Pinpoint the cell where the given text exists, returning its [X, Y] midpoint coordinate. 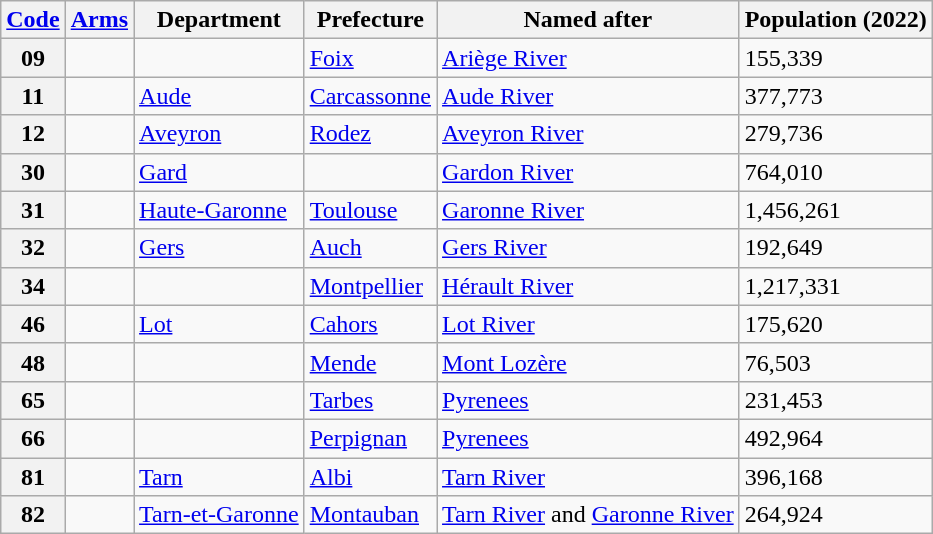
Perpignan [370, 438]
48 [33, 362]
Gers [220, 248]
Montauban [370, 515]
Gardon River [588, 172]
492,964 [836, 438]
Department [220, 20]
66 [33, 438]
Tarn River and Garonne River [588, 515]
Aveyron River [588, 134]
46 [33, 324]
76,503 [836, 362]
34 [33, 286]
Aude [220, 96]
Lot River [588, 324]
Lot [220, 324]
65 [33, 400]
32 [33, 248]
Haute-Garonne [220, 210]
Population (2022) [836, 20]
Tarn River [588, 477]
764,010 [836, 172]
1,217,331 [836, 286]
11 [33, 96]
155,339 [836, 58]
396,168 [836, 477]
Mende [370, 362]
Code [33, 20]
09 [33, 58]
Albi [370, 477]
Gers River [588, 248]
Tarn [220, 477]
Aveyron [220, 134]
Gard [220, 172]
12 [33, 134]
Garonne River [588, 210]
Tarn-et-Garonne [220, 515]
31 [33, 210]
377,773 [836, 96]
Montpellier [370, 286]
264,924 [836, 515]
Prefecture [370, 20]
192,649 [836, 248]
82 [33, 515]
Toulouse [370, 210]
Rodez [370, 134]
Tarbes [370, 400]
Named after [588, 20]
Auch [370, 248]
Foix [370, 58]
Arms [99, 20]
Hérault River [588, 286]
Ariège River [588, 58]
Carcassonne [370, 96]
231,453 [836, 400]
Aude River [588, 96]
279,736 [836, 134]
Mont Lozère [588, 362]
30 [33, 172]
1,456,261 [836, 210]
81 [33, 477]
175,620 [836, 324]
Cahors [370, 324]
